Capture the cell that displays the provided text and extract its [X, Y] central coordinate. 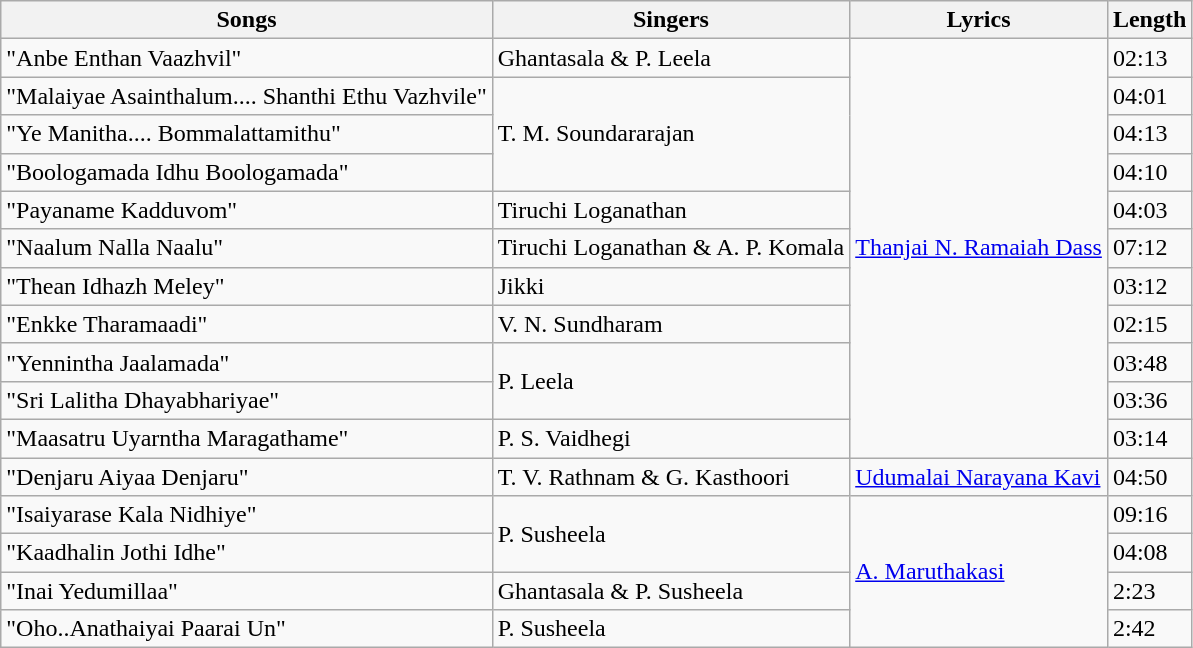
V. N. Sundharam [670, 324]
Udumalai Narayana Kavi [979, 477]
"Maasatru Uyarntha Maragathame" [246, 438]
T. M. Soundararajan [670, 134]
"Isaiyarase Kala Nidhiye" [246, 515]
2:42 [1149, 629]
09:16 [1149, 515]
04:13 [1149, 134]
"Naalum Nalla Naalu" [246, 248]
04:01 [1149, 96]
Tiruchi Loganathan & A. P. Komala [670, 248]
"Oho..Anathaiyai Paarai Un" [246, 629]
03:48 [1149, 362]
Singers [670, 20]
Jikki [670, 286]
03:36 [1149, 400]
P. Leela [670, 381]
07:12 [1149, 248]
04:10 [1149, 172]
A. Maruthakasi [979, 572]
"Sri Lalitha Dhayabhariyae" [246, 400]
P. S. Vaidhegi [670, 438]
Ghantasala & P. Susheela [670, 591]
04:03 [1149, 210]
"Enkke Tharamaadi" [246, 324]
2:23 [1149, 591]
"Payaname Kadduvom" [246, 210]
Thanjai N. Ramaiah Dass [979, 248]
"Kaadhalin Jothi Idhe" [246, 553]
T. V. Rathnam & G. Kasthoori [670, 477]
Ghantasala & P. Leela [670, 58]
Songs [246, 20]
"Anbe Enthan Vaazhvil" [246, 58]
03:12 [1149, 286]
04:08 [1149, 553]
"Denjaru Aiyaa Denjaru" [246, 477]
"Boologamada Idhu Boologamada" [246, 172]
Lyrics [979, 20]
02:13 [1149, 58]
"Thean Idhazh Meley" [246, 286]
Tiruchi Loganathan [670, 210]
03:14 [1149, 438]
"Yennintha Jaalamada" [246, 362]
"Ye Manitha.... Bommalattamithu" [246, 134]
04:50 [1149, 477]
02:15 [1149, 324]
Length [1149, 20]
"Inai Yedumillaa" [246, 591]
"Malaiyae Asainthalum.... Shanthi Ethu Vazhvile" [246, 96]
